Return the [x, y] coordinate for the center point of the cell that contains the specified text.  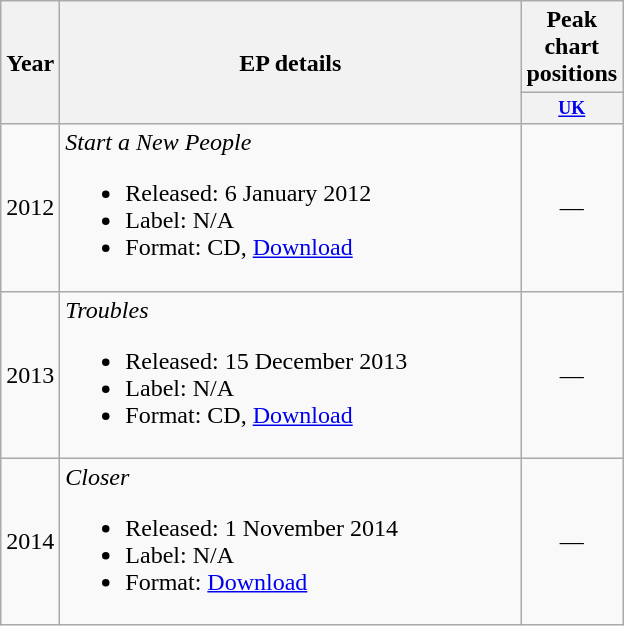
EP details [290, 62]
TroublesReleased: 15 December 2013Label: N/AFormat: CD, Download [290, 374]
UK [572, 108]
2012 [30, 208]
Start a New PeopleReleased: 6 January 2012Label: N/AFormat: CD, Download [290, 208]
Year [30, 62]
CloserReleased: 1 November 2014Label: N/AFormat: Download [290, 542]
Peak chart positions [572, 47]
2013 [30, 374]
2014 [30, 542]
